Output the [x, y] coordinate of the center of the cell containing the given text.  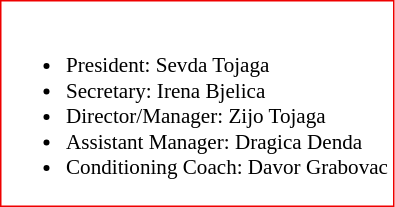
President: Sevda TojagaSecretary: Irena BjelicaDirector/Manager: Zijo TojagaAssistant Manager: Dragica DendaConditioning Coach: Davor Grabovac [196, 103]
